Detect which cell encompasses the target text, then output its (X, Y) center coordinate. 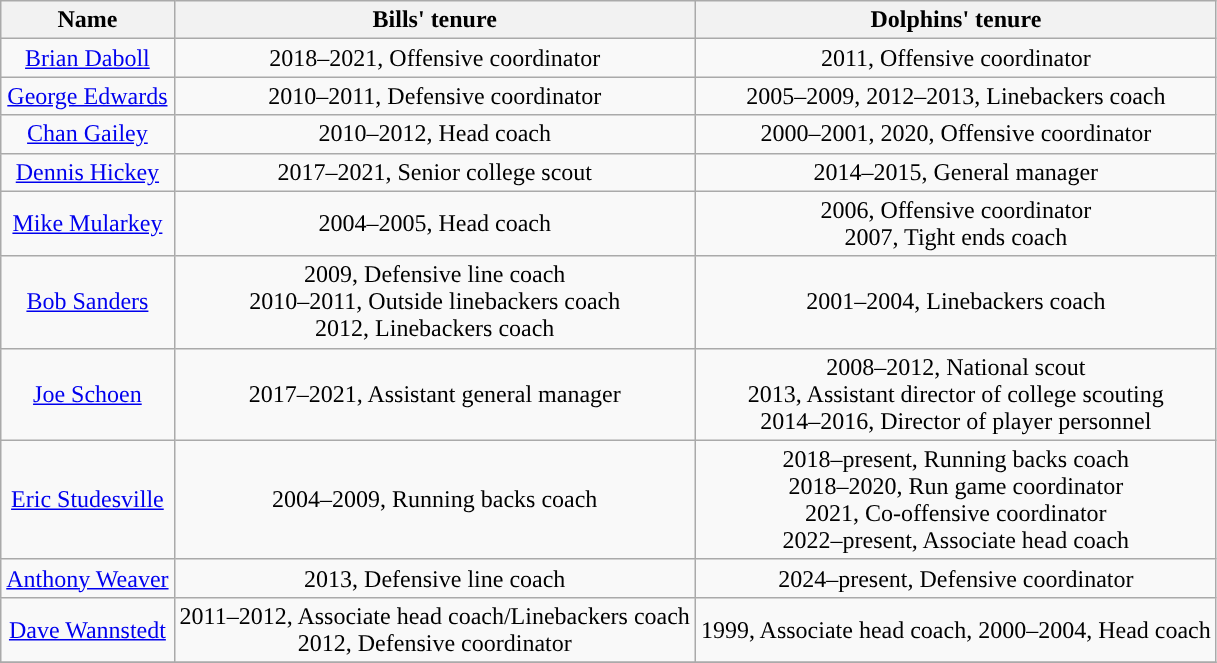
2000–2001, 2020, Offensive coordinator (956, 134)
2008–2012, National scout2013, Assistant director of college scouting2014–2016, Director of player personnel (956, 394)
George Edwards (88, 96)
Chan Gailey (88, 134)
2009, Defensive line coach2010–2011, Outside linebackers coach2012, Linebackers coach (434, 302)
Joe Schoen (88, 394)
Dave Wannstedt (88, 630)
Brian Daboll (88, 58)
2017–2021, Assistant general manager (434, 394)
2018–2021, Offensive coordinator (434, 58)
2010–2012, Head coach (434, 134)
2018–present, Running backs coach2018–2020, Run game coordinator2021, Co-offensive coordinator2022–present, Associate head coach (956, 500)
2017–2021, Senior college scout (434, 172)
Anthony Weaver (88, 578)
Eric Studesville (88, 500)
2005–2009, 2012–2013, Linebackers coach (956, 96)
2001–2004, Linebackers coach (956, 302)
2011, Offensive coordinator (956, 58)
2004–2009, Running backs coach (434, 500)
2004–2005, Head coach (434, 224)
Dolphins' tenure (956, 20)
2011–2012, Associate head coach/Linebackers coach2012, Defensive coordinator (434, 630)
2013, Defensive line coach (434, 578)
2006, Offensive coordinator 2007, Tight ends coach (956, 224)
Bob Sanders (88, 302)
2024–present, Defensive coordinator (956, 578)
2014–2015, General manager (956, 172)
Dennis Hickey (88, 172)
2010–2011, Defensive coordinator (434, 96)
Mike Mularkey (88, 224)
Name (88, 20)
Bills' tenure (434, 20)
1999, Associate head coach, 2000–2004, Head coach (956, 630)
